Determine the [x, y] coordinate at the center of the cell enclosing the given text.  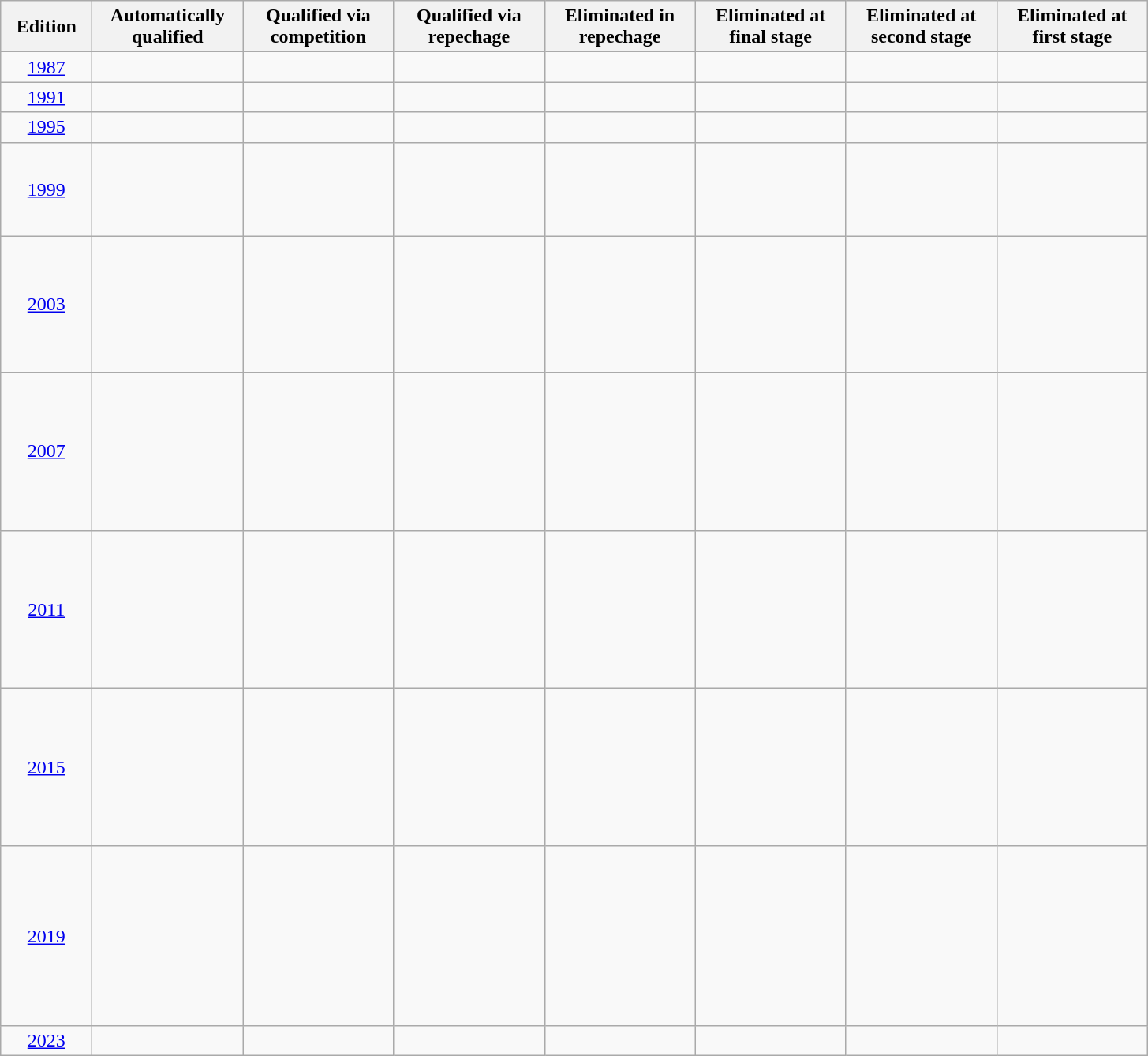
2003 [47, 305]
2007 [47, 451]
Edition [47, 27]
2015 [47, 767]
1995 [47, 127]
Qualified via competition [319, 27]
Qualified via repechage [469, 27]
2011 [47, 609]
1999 [47, 189]
1987 [47, 67]
2023 [47, 1040]
Eliminated at second stage [922, 27]
1991 [47, 97]
Automatically qualified [167, 27]
Eliminated at first stage [1071, 27]
Eliminated at final stage [770, 27]
2019 [47, 936]
Eliminated in repechage [620, 27]
